From the cell containing the given text, extract its center point as [x, y] coordinate. 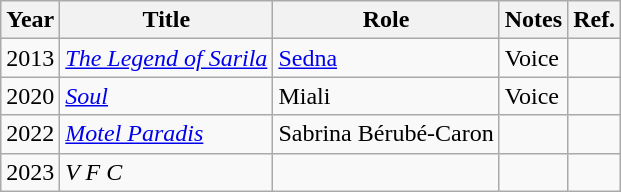
Motel Paradis [166, 134]
2023 [30, 172]
V F C [166, 172]
Soul [166, 96]
2013 [30, 58]
Year [30, 20]
Ref. [594, 20]
The Legend of Sarila [166, 58]
2022 [30, 134]
2020 [30, 96]
Sabrina Bérubé-Caron [386, 134]
Miali [386, 96]
Sedna [386, 58]
Notes [533, 20]
Role [386, 20]
Title [166, 20]
